Pinpoint the cell where the given text exists, returning its [X, Y] midpoint coordinate. 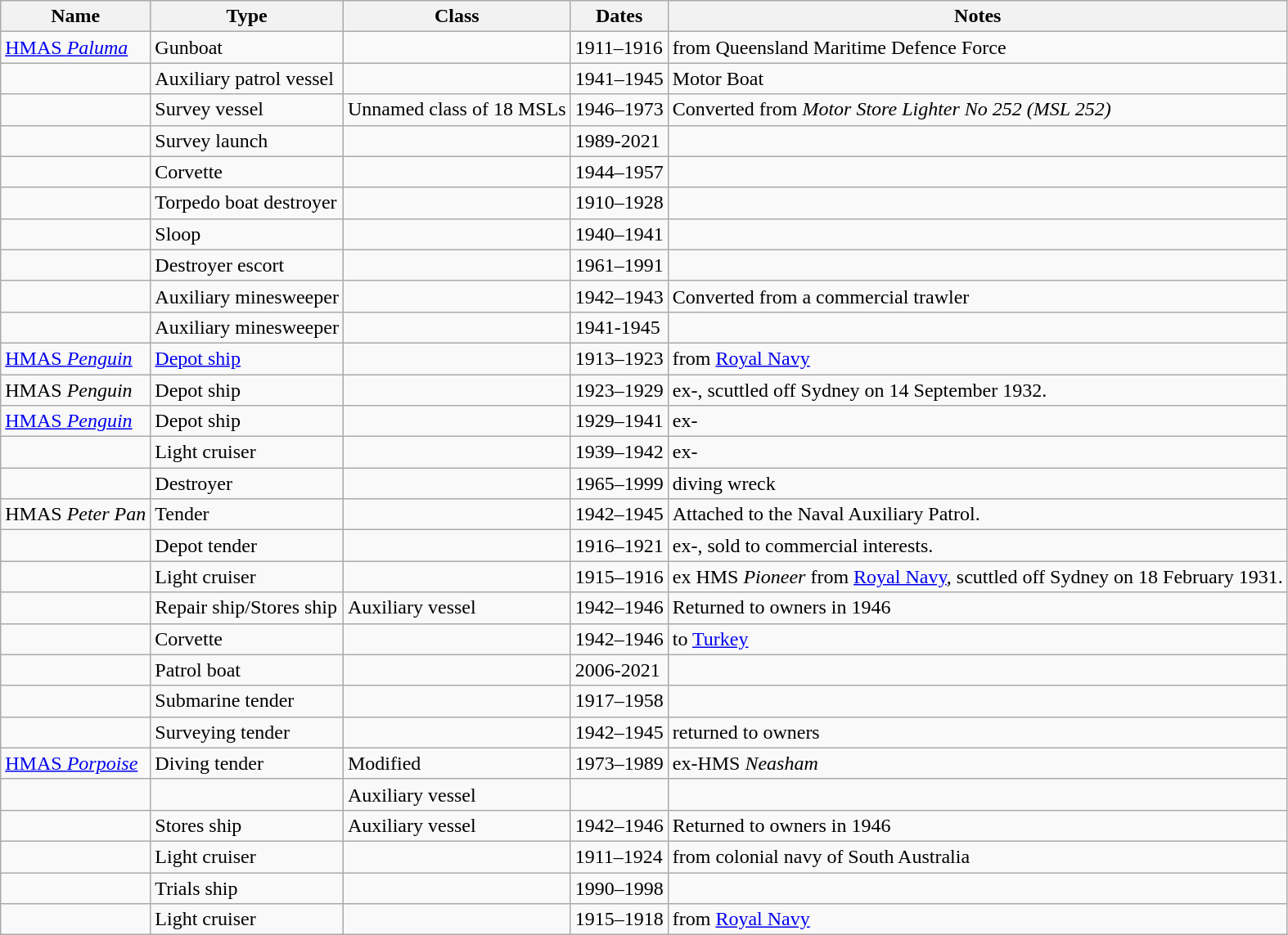
Auxiliary patrol vessel [247, 79]
1990–1998 [619, 888]
Depot tender [247, 546]
Notes [977, 16]
1916–1921 [619, 546]
Name [75, 16]
Motor Boat [977, 79]
ex-, sold to commercial interests. [977, 546]
Torpedo boat destroyer [247, 203]
1939–1942 [619, 452]
Converted from Motor Store Lighter No 252 (MSL 252) [977, 110]
1915–1918 [619, 919]
HMAS Peter Pan [75, 515]
1911–1916 [619, 47]
Dates [619, 16]
2006-2021 [619, 670]
1917–1958 [619, 701]
Attached to the Naval Auxiliary Patrol. [977, 515]
Gunboat [247, 47]
Survey launch [247, 141]
Trials ship [247, 888]
1923–1929 [619, 390]
Destroyer [247, 483]
diving wreck [977, 483]
Diving tender [247, 763]
ex-HMS Neasham [977, 763]
1941–1945 [619, 79]
from colonial navy of South Australia [977, 856]
1929–1941 [619, 421]
Converted from a commercial trawler [977, 296]
Survey vessel [247, 110]
Modified [457, 763]
1910–1928 [619, 203]
Submarine tender [247, 701]
Unnamed class of 18 MSLs [457, 110]
Stores ship [247, 825]
Type [247, 16]
Tender [247, 515]
HMAS Paluma [75, 47]
ex-, scuttled off Sydney on 14 September 1932. [977, 390]
Surveying tender [247, 732]
Sloop [247, 234]
1973–1989 [619, 763]
1965–1999 [619, 483]
1915–1916 [619, 577]
HMAS Porpoise [75, 763]
ex HMS Pioneer from Royal Navy, scuttled off Sydney on 18 February 1931. [977, 577]
from Queensland Maritime Defence Force [977, 47]
1913–1923 [619, 358]
1946–1973 [619, 110]
1941-1945 [619, 327]
Patrol boat [247, 670]
1961–1991 [619, 265]
1989-2021 [619, 141]
Class [457, 16]
1944–1957 [619, 172]
to Turkey [977, 639]
Destroyer escort [247, 265]
Repair ship/Stores ship [247, 608]
returned to owners [977, 732]
1942–1943 [619, 296]
1940–1941 [619, 234]
1911–1924 [619, 856]
